Capture the cell that displays the provided text and extract its [X, Y] central coordinate. 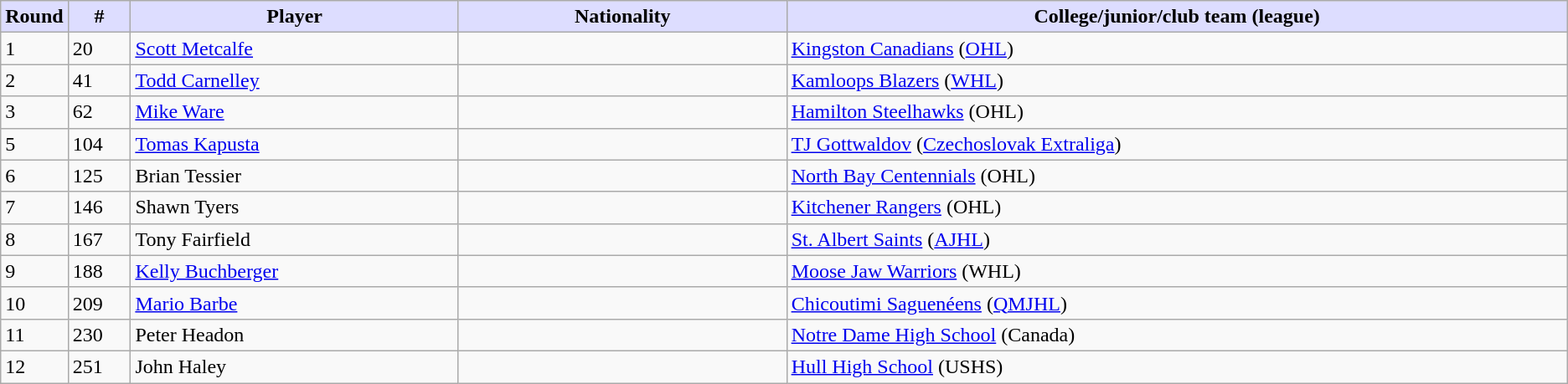
6 [34, 176]
12 [34, 366]
125 [99, 176]
3 [34, 112]
Tomas Kapusta [295, 144]
188 [99, 271]
Peter Headon [295, 335]
Notre Dame High School (Canada) [1177, 335]
8 [34, 239]
Round [34, 17]
10 [34, 303]
5 [34, 144]
Tony Fairfield [295, 239]
209 [99, 303]
Kingston Canadians (OHL) [1177, 49]
College/junior/club team (league) [1177, 17]
62 [99, 112]
Scott Metcalfe [295, 49]
Shawn Tyers [295, 207]
# [99, 17]
146 [99, 207]
41 [99, 80]
St. Albert Saints (AJHL) [1177, 239]
104 [99, 144]
Chicoutimi Saguenéens (QMJHL) [1177, 303]
North Bay Centennials (OHL) [1177, 176]
Hull High School (USHS) [1177, 366]
Player [295, 17]
230 [99, 335]
Kitchener Rangers (OHL) [1177, 207]
Nationality [622, 17]
Kelly Buchberger [295, 271]
Kamloops Blazers (WHL) [1177, 80]
20 [99, 49]
1 [34, 49]
251 [99, 366]
7 [34, 207]
2 [34, 80]
167 [99, 239]
John Haley [295, 366]
Moose Jaw Warriors (WHL) [1177, 271]
Mike Ware [295, 112]
Mario Barbe [295, 303]
11 [34, 335]
Hamilton Steelhawks (OHL) [1177, 112]
TJ Gottwaldov (Czechoslovak Extraliga) [1177, 144]
9 [34, 271]
Brian Tessier [295, 176]
Todd Carnelley [295, 80]
